Extract the (X, Y) coordinate from the center of the cell holding the provided text.  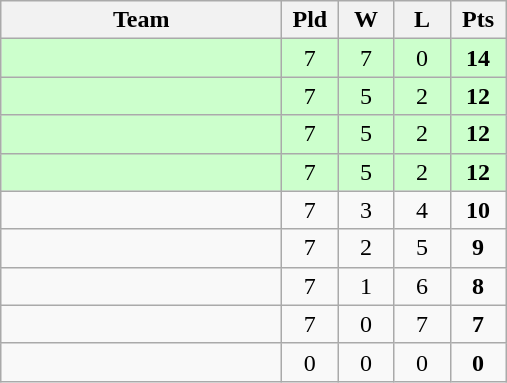
9 (478, 248)
14 (478, 58)
10 (478, 210)
3 (366, 210)
L (422, 20)
1 (366, 286)
W (366, 20)
Pts (478, 20)
4 (422, 210)
Team (142, 20)
6 (422, 286)
Pld (310, 20)
8 (478, 286)
